Search for the cell housing the specified text and yield its (x, y) center coordinate. 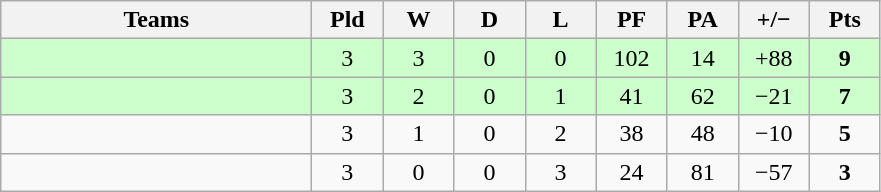
48 (702, 134)
9 (844, 58)
−10 (774, 134)
Pts (844, 20)
−21 (774, 96)
102 (632, 58)
81 (702, 172)
5 (844, 134)
+/− (774, 20)
14 (702, 58)
Pld (348, 20)
W (418, 20)
62 (702, 96)
PA (702, 20)
PF (632, 20)
7 (844, 96)
+88 (774, 58)
41 (632, 96)
Teams (156, 20)
L (560, 20)
38 (632, 134)
24 (632, 172)
−57 (774, 172)
D (490, 20)
